Identify which cell holds the provided text, then report its [X, Y] central coordinate. 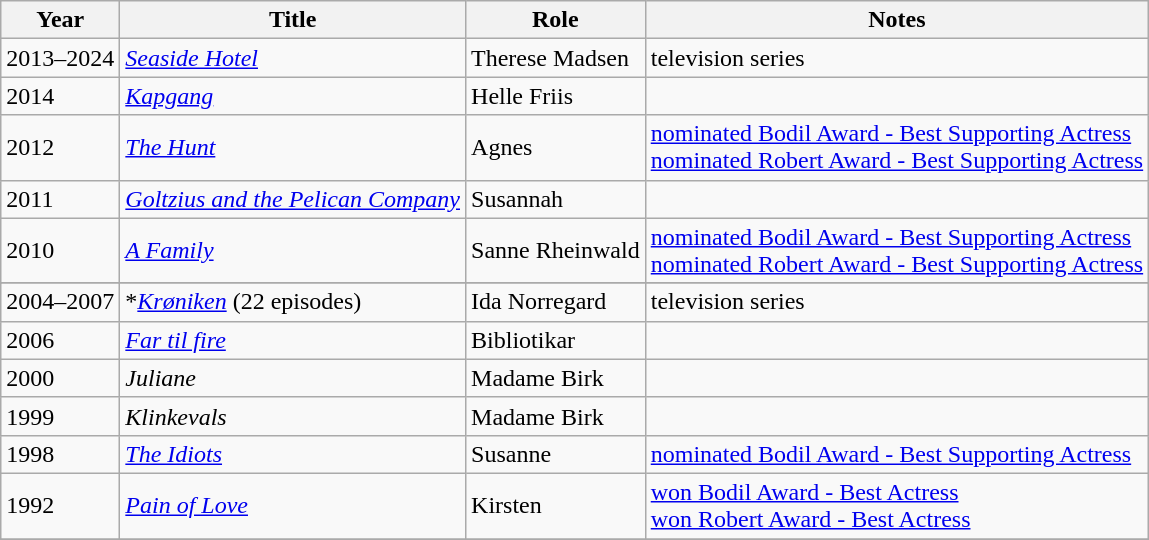
Susannah [556, 199]
Role [556, 20]
2006 [60, 340]
Kapgang [293, 96]
Kirsten [556, 506]
Far til fire [293, 340]
won Bodil Award - Best Actresswon Robert Award - Best Actress [896, 506]
Year [60, 20]
1999 [60, 416]
2012 [60, 148]
Ida Norregard [556, 302]
The Idiots [293, 454]
1998 [60, 454]
Klinkevals [293, 416]
Title [293, 20]
*Krøniken (22 episodes) [293, 302]
Goltzius and the Pelican Company [293, 199]
Bibliotikar [556, 340]
nominated Bodil Award - Best Supporting Actress [896, 454]
Notes [896, 20]
Juliane [293, 378]
2004–2007 [60, 302]
Therese Madsen [556, 58]
2010 [60, 250]
A Family [293, 250]
Helle Friis [556, 96]
Pain of Love [293, 506]
Sanne Rheinwald [556, 250]
Agnes [556, 148]
Susanne [556, 454]
2000 [60, 378]
1992 [60, 506]
2013–2024 [60, 58]
2014 [60, 96]
2011 [60, 199]
Seaside Hotel [293, 58]
The Hunt [293, 148]
